Return (x, y) of the center of cell containing provided text 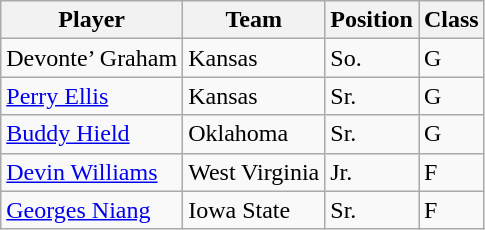
West Virginia (254, 172)
Georges Niang (92, 210)
Devin Williams (92, 172)
Perry Ellis (92, 96)
Iowa State (254, 210)
Player (92, 20)
Buddy Hield (92, 134)
Position (372, 20)
Devonte’ Graham (92, 58)
Class (451, 20)
Team (254, 20)
Jr. (372, 172)
So. (372, 58)
Oklahoma (254, 134)
